Find where the given text appears and provide that cell's center as [x, y] coordinate. 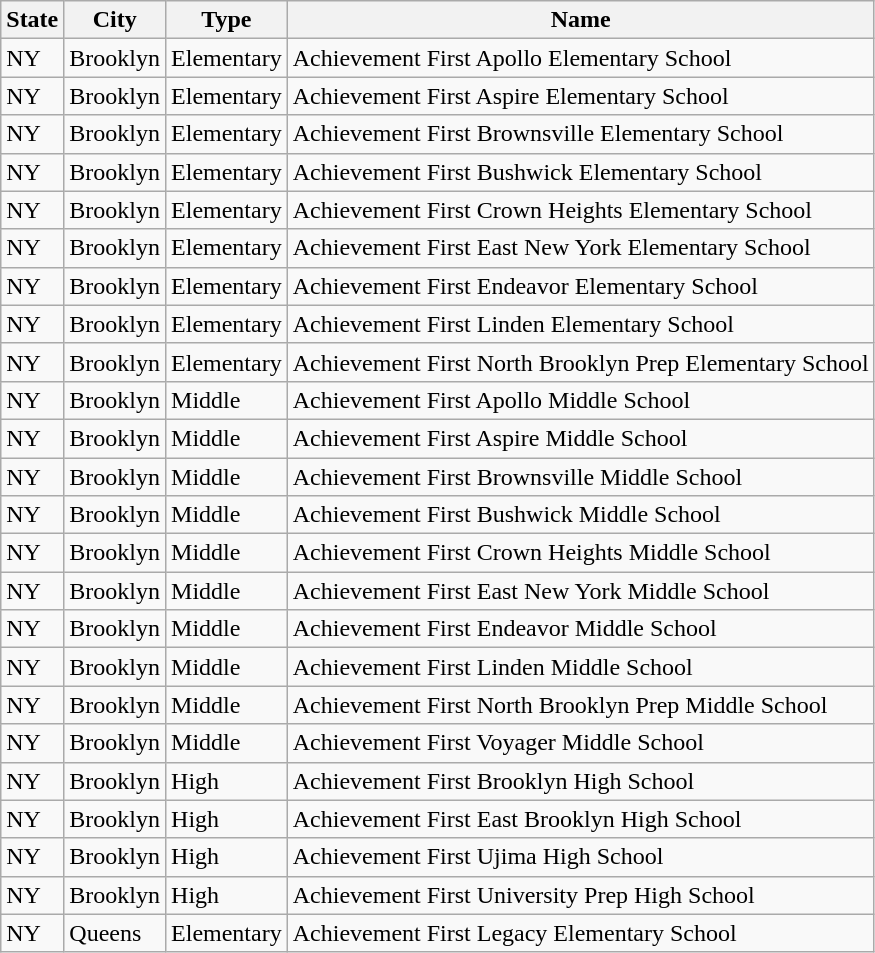
Achievement First Linden Elementary School [580, 324]
Achievement First University Prep High School [580, 895]
Achievement First North Brooklyn Prep Elementary School [580, 362]
Achievement First Linden Middle School [580, 667]
Achievement First Legacy Elementary School [580, 933]
Achievement First Brooklyn High School [580, 781]
Achievement First Aspire Middle School [580, 438]
Achievement First East Brooklyn High School [580, 819]
Achievement First East New York Middle School [580, 591]
Achievement First Crown Heights Elementary School [580, 210]
Achievement First Brownsville Elementary School [580, 134]
Achievement First Bushwick Elementary School [580, 172]
Queens [115, 933]
Achievement First Apollo Elementary School [580, 58]
Achievement First Endeavor Middle School [580, 629]
Achievement First North Brooklyn Prep Middle School [580, 705]
Achievement First Endeavor Elementary School [580, 286]
Achievement First Apollo Middle School [580, 400]
Achievement First Crown Heights Middle School [580, 553]
Achievement First Bushwick Middle School [580, 515]
State [32, 20]
Achievement First Brownsville Middle School [580, 477]
Name [580, 20]
Achievement First East New York Elementary School [580, 248]
Type [227, 20]
Achievement First Voyager Middle School [580, 743]
Achievement First Aspire Elementary School [580, 96]
Achievement First Ujima High School [580, 857]
City [115, 20]
